Extract the (X, Y) coordinate from the center of the cell holding the provided text.  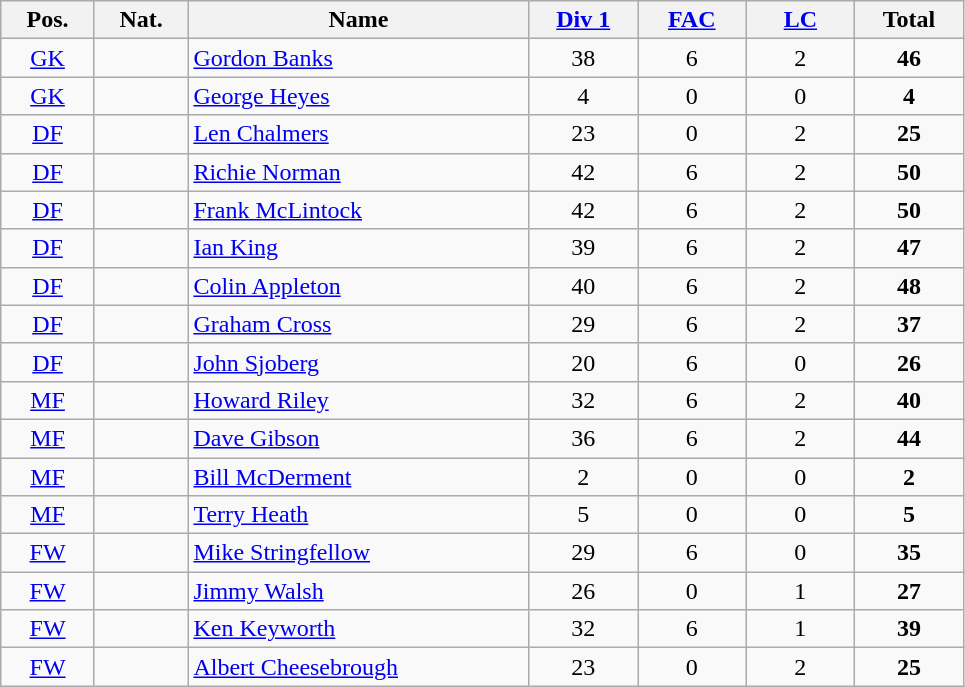
Mike Stringfellow (358, 553)
47 (910, 248)
Ken Keyworth (358, 629)
Nat. (141, 20)
Richie Norman (358, 172)
48 (910, 286)
Dave Gibson (358, 438)
20 (584, 362)
FAC (692, 20)
44 (910, 438)
Albert Cheesebrough (358, 667)
Pos. (48, 20)
Name (358, 20)
Div 1 (584, 20)
37 (910, 324)
Total (910, 20)
Bill McDerment (358, 477)
George Heyes (358, 96)
Terry Heath (358, 515)
Graham Cross (358, 324)
John Sjoberg (358, 362)
46 (910, 58)
27 (910, 591)
Frank McLintock (358, 210)
Howard Riley (358, 400)
35 (910, 553)
Colin Appleton (358, 286)
36 (584, 438)
Len Chalmers (358, 134)
Jimmy Walsh (358, 591)
LC (800, 20)
38 (584, 58)
Ian King (358, 248)
Gordon Banks (358, 58)
